Find where the given text appears and provide that cell's center as (x, y) coordinate. 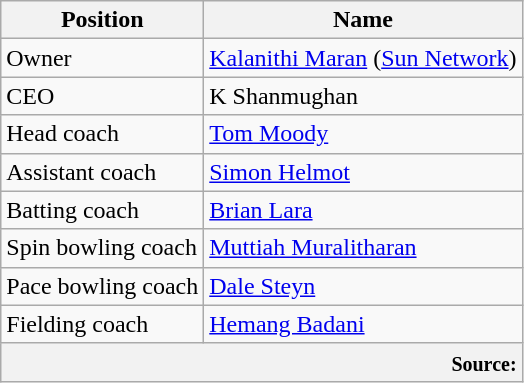
Muttiah Muralitharan (363, 248)
Pace bowling coach (102, 286)
Fielding coach (102, 324)
Assistant coach (102, 172)
Brian Lara (363, 210)
Tom Moody (363, 134)
Simon Helmot (363, 172)
Batting coach (102, 210)
Kalanithi Maran (Sun Network) (363, 58)
Name (363, 20)
K Shanmughan (363, 96)
CEO (102, 96)
Hemang Badani (363, 324)
Head coach (102, 134)
Owner (102, 58)
Source: (262, 362)
Dale Steyn (363, 286)
Position (102, 20)
Spin bowling coach (102, 248)
